Provide the (X, Y) coordinate of the cell's center where the given text is located.  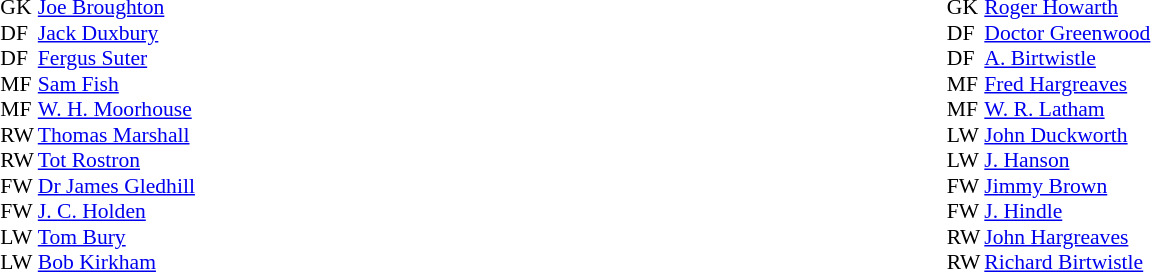
Tot Rostron (169, 161)
Thomas Marshall (169, 135)
Dr James Gledhill (169, 186)
Fergus Suter (169, 59)
Sam Fish (169, 84)
Jack Duxbury (169, 33)
W. H. Moorhouse (169, 109)
Tom Bury (169, 237)
J. C. Holden (169, 211)
